Identify which cell holds the provided text, then report its (x, y) central coordinate. 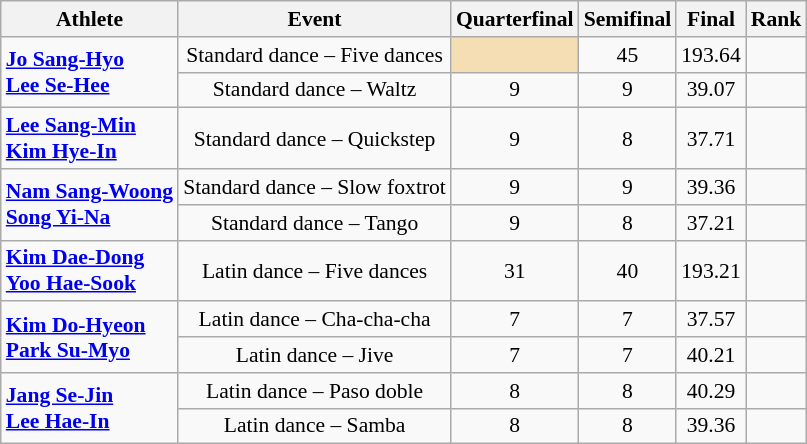
Latin dance – Cha-cha-cha (314, 320)
Standard dance – Tango (314, 223)
193.64 (710, 55)
Standard dance – Waltz (314, 90)
37.71 (710, 138)
40.29 (710, 391)
39.07 (710, 90)
Lee Sang-Min Kim Hye-In (90, 138)
Latin dance – Samba (314, 426)
Event (314, 19)
Kim Dae-Dong Yoo Hae-Sook (90, 270)
Standard dance – Slow foxtrot (314, 187)
Athlete (90, 19)
193.21 (710, 270)
Final (710, 19)
Semifinal (628, 19)
37.57 (710, 320)
Kim Do-Hyeon Park Su-Myo (90, 338)
31 (515, 270)
45 (628, 55)
Latin dance – Jive (314, 355)
Quarterfinal (515, 19)
Rank (776, 19)
40 (628, 270)
37.21 (710, 223)
Nam Sang-Woong Song Yi-Na (90, 204)
Standard dance – Five dances (314, 55)
Latin dance – Five dances (314, 270)
Latin dance – Paso doble (314, 391)
Standard dance – Quickstep (314, 138)
40.21 (710, 355)
Jang Se-Jin Lee Hae-In (90, 408)
Jo Sang-Hyo Lee Se-Hee (90, 72)
